Pinpoint the cell where the given text exists, returning its (x, y) midpoint coordinate. 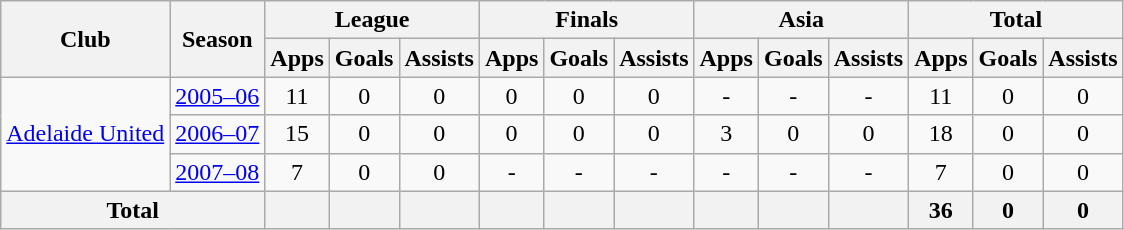
2006–07 (218, 134)
Season (218, 39)
Adelaide United (86, 134)
18 (941, 134)
36 (941, 210)
Club (86, 39)
Asia (802, 20)
2007–08 (218, 172)
Finals (586, 20)
15 (297, 134)
2005–06 (218, 96)
League (372, 20)
3 (726, 134)
